Locate the cell with the specified text and output its (X, Y) center coordinate. 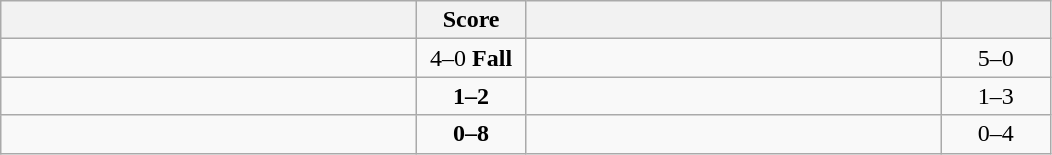
5–0 (996, 58)
0–4 (996, 134)
Score (472, 20)
4–0 Fall (472, 58)
1–3 (996, 96)
1–2 (472, 96)
0–8 (472, 134)
